Search for the cell housing the specified text and yield its [X, Y] center coordinate. 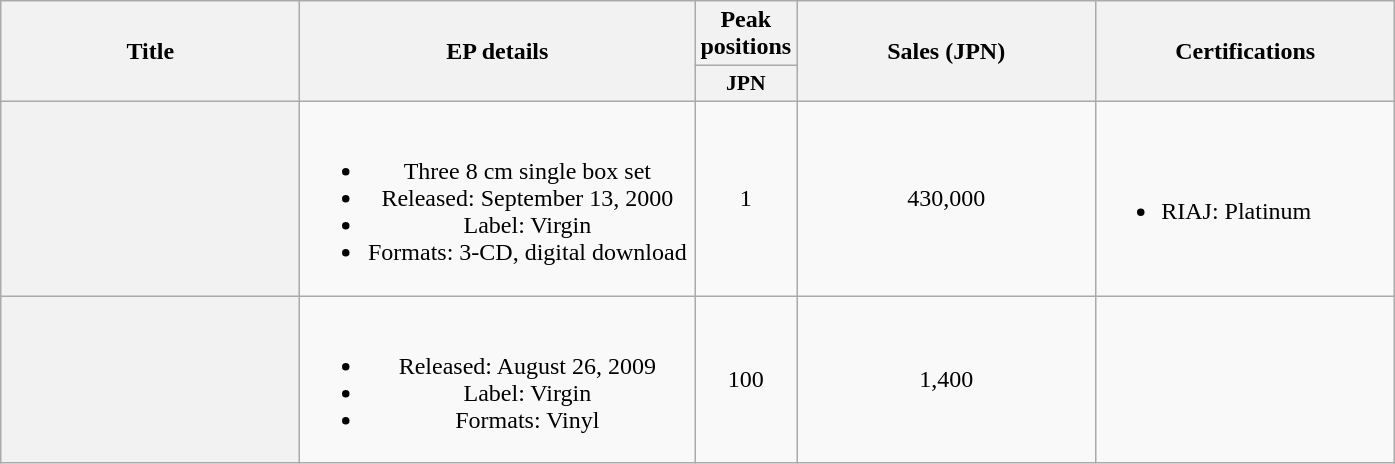
Released: August 26, 2009 Label: VirginFormats: Vinyl [498, 380]
EP details [498, 52]
Peak positions [746, 34]
RIAJ: Platinum [1246, 198]
Certifications [1246, 52]
430,000 [946, 198]
Title [150, 52]
JPN [746, 84]
Three 8 cm single box setReleased: September 13, 2000 Label: VirginFormats: 3-CD, digital download [498, 198]
Sales (JPN) [946, 52]
1 [746, 198]
100 [746, 380]
1,400 [946, 380]
